Extract the [X, Y] coordinate from the center of the cell holding the provided text.  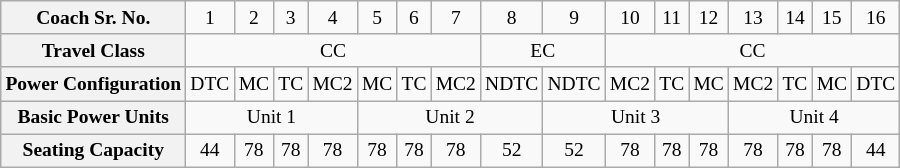
10 [630, 18]
12 [709, 18]
14 [795, 18]
6 [414, 18]
Unit 4 [814, 118]
Unit 2 [450, 118]
4 [332, 18]
5 [377, 18]
Unit 3 [636, 118]
16 [876, 18]
7 [456, 18]
Unit 1 [272, 118]
8 [511, 18]
EC [542, 50]
15 [832, 18]
Seating Capacity [94, 150]
Basic Power Units [94, 118]
11 [672, 18]
2 [254, 18]
Coach Sr. No. [94, 18]
13 [752, 18]
3 [291, 18]
9 [574, 18]
Travel Class [94, 50]
Power Configuration [94, 84]
1 [210, 18]
